Extract the [x, y] coordinate from the center of the cell holding the provided text.  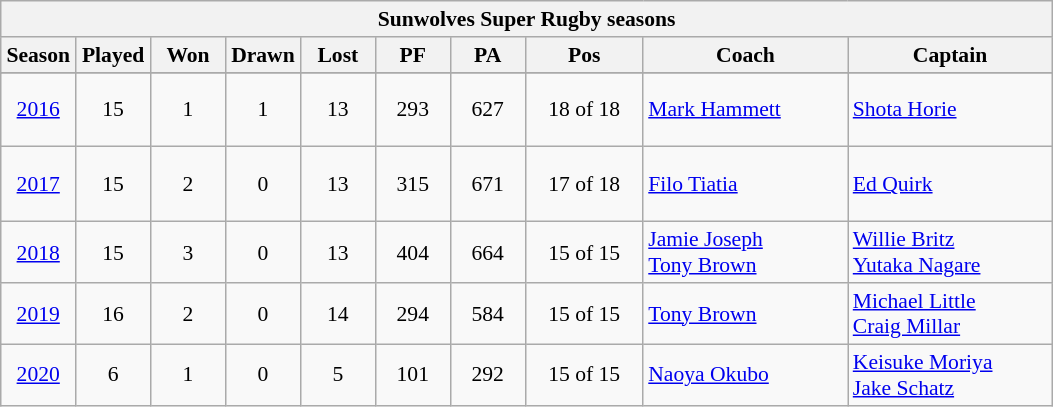
Sunwolves Super Rugby seasons [527, 19]
2019 [38, 314]
2018 [38, 252]
Ed Quirk [950, 184]
664 [488, 252]
101 [412, 374]
671 [488, 184]
Coach [746, 55]
293 [412, 110]
404 [412, 252]
Willie Britz Yutaka Nagare [950, 252]
3 [188, 252]
Pos [584, 55]
6 [114, 374]
627 [488, 110]
Shota Horie [950, 110]
18 of 18 [584, 110]
Filo Tiatia [746, 184]
17 of 18 [584, 184]
16 [114, 314]
292 [488, 374]
14 [338, 314]
Season [38, 55]
Played [114, 55]
Tony Brown [746, 314]
Jamie Joseph Tony Brown [746, 252]
Drawn [262, 55]
2016 [38, 110]
PA [488, 55]
Michael LittleCraig Millar [950, 314]
294 [412, 314]
PF [412, 55]
2017 [38, 184]
315 [412, 184]
Captain [950, 55]
584 [488, 314]
2020 [38, 374]
Won [188, 55]
Naoya Okubo [746, 374]
Lost [338, 55]
Mark Hammett [746, 110]
5 [338, 374]
Keisuke MoriyaJake Schatz [950, 374]
